Identify which cell holds the provided text, then report its [X, Y] central coordinate. 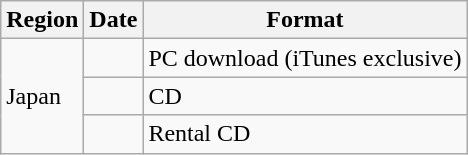
Region [42, 20]
Format [305, 20]
CD [305, 96]
PC download (iTunes exclusive) [305, 58]
Japan [42, 96]
Rental CD [305, 134]
Date [114, 20]
